Find where the given text appears and provide that cell's center as (x, y) coordinate. 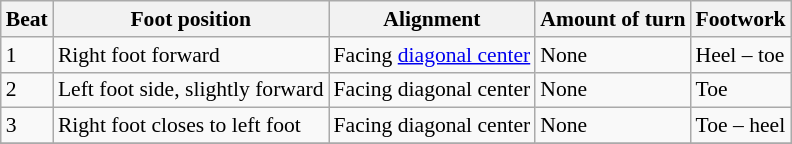
Right foot closes to left foot (191, 126)
3 (27, 126)
Toe – heel (741, 126)
Footwork (741, 19)
Alignment (432, 19)
Left foot side, slightly forward (191, 90)
Beat (27, 19)
Heel – toe (741, 55)
Toe (741, 90)
Right foot forward (191, 55)
2 (27, 90)
1 (27, 55)
Amount of turn (612, 19)
Foot position (191, 19)
